Return (X, Y) of the center of cell containing provided text 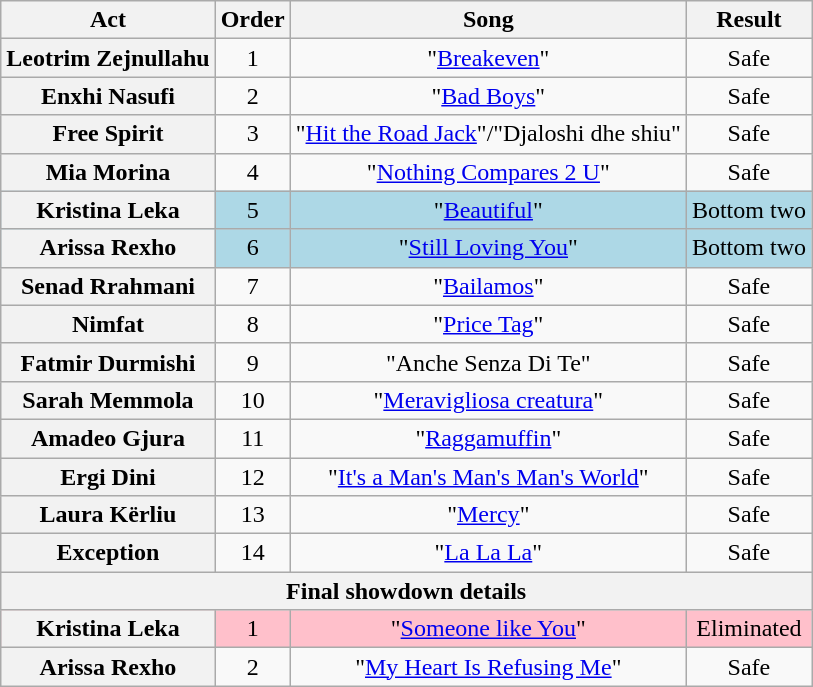
"La La La" (488, 553)
Eliminated (748, 629)
14 (252, 553)
7 (252, 286)
8 (252, 324)
"Raggamuffin" (488, 438)
Song (488, 20)
"Someone like You" (488, 629)
Sarah Memmola (108, 400)
Act (108, 20)
"Bad Boys" (488, 96)
"Anche Senza Di Te" (488, 362)
Senad Rrahmani (108, 286)
Fatmir Durmishi (108, 362)
"Hit the Road Jack"/"Djaloshi dhe shiu" (488, 134)
5 (252, 210)
13 (252, 515)
"Mercy" (488, 515)
"Meravigliosa creatura" (488, 400)
11 (252, 438)
Exception (108, 553)
Nimfat (108, 324)
4 (252, 172)
"My Heart Is Refusing Me" (488, 667)
Result (748, 20)
Leotrim Zejnullahu (108, 58)
3 (252, 134)
Mia Morina (108, 172)
Laura Kërliu (108, 515)
"Nothing Compares 2 U" (488, 172)
Enxhi Nasufi (108, 96)
Ergi Dini (108, 477)
"Beautiful" (488, 210)
Free Spirit (108, 134)
Amadeo Gjura (108, 438)
Final showdown details (406, 591)
"Breakeven" (488, 58)
6 (252, 248)
10 (252, 400)
"Still Loving You" (488, 248)
"Price Tag" (488, 324)
"Bailamos" (488, 286)
12 (252, 477)
Order (252, 20)
"It's a Man's Man's Man's World" (488, 477)
9 (252, 362)
